Return (X, Y) of the center of cell containing provided text 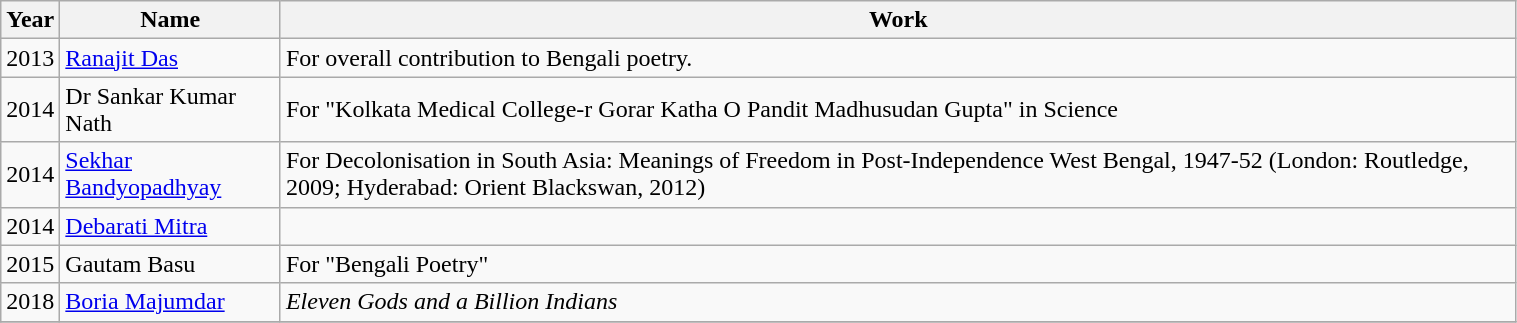
2018 (30, 302)
2015 (30, 264)
Dr Sankar Kumar Nath (170, 110)
Boria Majumdar (170, 302)
Year (30, 20)
Debarati Mitra (170, 226)
Eleven Gods and a Billion Indians (898, 302)
For "Kolkata Medical College-r Gorar Katha O Pandit Madhusudan Gupta" in Science (898, 110)
Gautam Basu (170, 264)
For "Bengali Poetry" (898, 264)
Name (170, 20)
Ranajit Das (170, 58)
Sekhar Bandyopadhyay (170, 174)
Work (898, 20)
For overall contribution to Bengali poetry. (898, 58)
2013 (30, 58)
